Output the (x, y) coordinate of the center of the cell containing the given text.  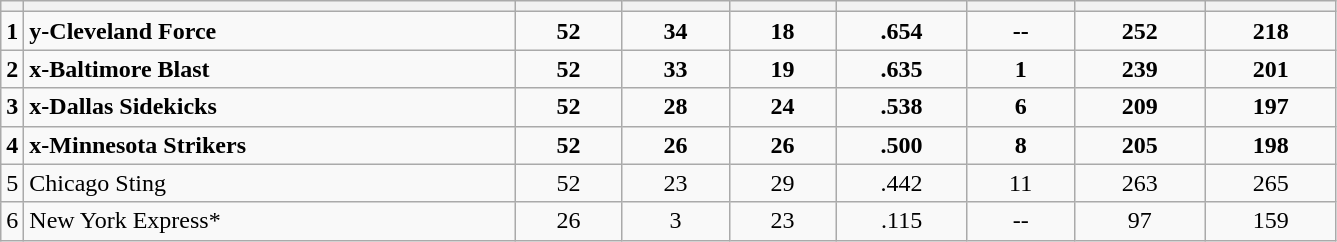
34 (676, 31)
28 (676, 107)
159 (1270, 221)
263 (1140, 183)
5 (12, 183)
y-Cleveland Force (270, 31)
201 (1270, 69)
29 (782, 183)
.500 (902, 145)
x-Minnesota Strikers (270, 145)
239 (1140, 69)
x-Baltimore Blast (270, 69)
265 (1270, 183)
New York Express* (270, 221)
.115 (902, 221)
24 (782, 107)
218 (1270, 31)
2 (12, 69)
198 (1270, 145)
209 (1140, 107)
.635 (902, 69)
18 (782, 31)
252 (1140, 31)
19 (782, 69)
11 (1020, 183)
x-Dallas Sidekicks (270, 107)
.442 (902, 183)
205 (1140, 145)
97 (1140, 221)
Chicago Sting (270, 183)
.538 (902, 107)
4 (12, 145)
33 (676, 69)
.654 (902, 31)
8 (1020, 145)
197 (1270, 107)
